Output the [X, Y] coordinate of the center of the cell containing the given text.  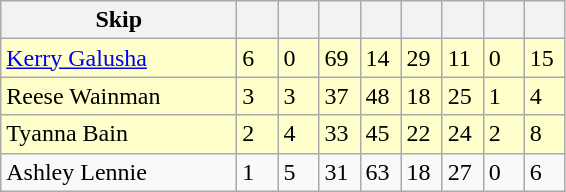
Reese Wainman [119, 96]
Ashley Lennie [119, 172]
Kerry Galusha [119, 58]
29 [422, 58]
24 [462, 134]
25 [462, 96]
31 [340, 172]
69 [340, 58]
27 [462, 172]
5 [298, 172]
8 [544, 134]
37 [340, 96]
22 [422, 134]
Tyanna Bain [119, 134]
63 [380, 172]
14 [380, 58]
45 [380, 134]
11 [462, 58]
15 [544, 58]
Skip [119, 20]
48 [380, 96]
33 [340, 134]
